Scan for the cell matching the given text and deliver its (x, y) coordinate at center. 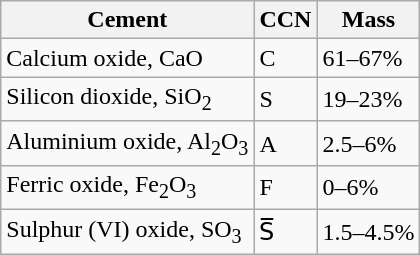
C (286, 58)
Mass (368, 20)
61–67% (368, 58)
Aluminium oxide, Al2O3 (128, 143)
19–23% (368, 99)
Ferric oxide, Fe2O3 (128, 188)
S̅ (286, 232)
Calcium oxide, CaO (128, 58)
S (286, 99)
1.5–4.5% (368, 232)
CCN (286, 20)
Cement (128, 20)
0–6% (368, 188)
Sulphur (VI) oxide, SO3 (128, 232)
A (286, 143)
2.5–6% (368, 143)
Silicon dioxide, SiO2 (128, 99)
F (286, 188)
